Detect which cell encompasses the target text, then output its [X, Y] center coordinate. 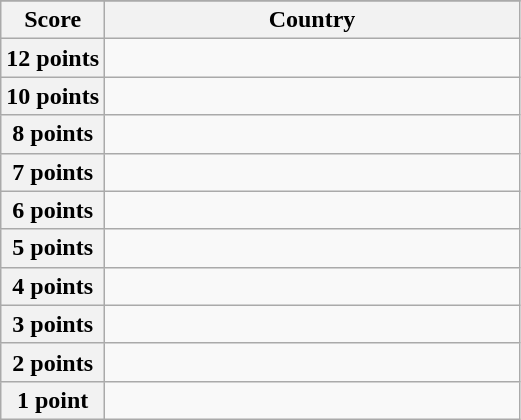
Score [53, 20]
10 points [53, 96]
8 points [53, 134]
1 point [53, 400]
2 points [53, 362]
12 points [53, 58]
7 points [53, 172]
4 points [53, 286]
3 points [53, 324]
Country [312, 20]
6 points [53, 210]
5 points [53, 248]
